Pinpoint the cell where the given text exists, returning its [x, y] midpoint coordinate. 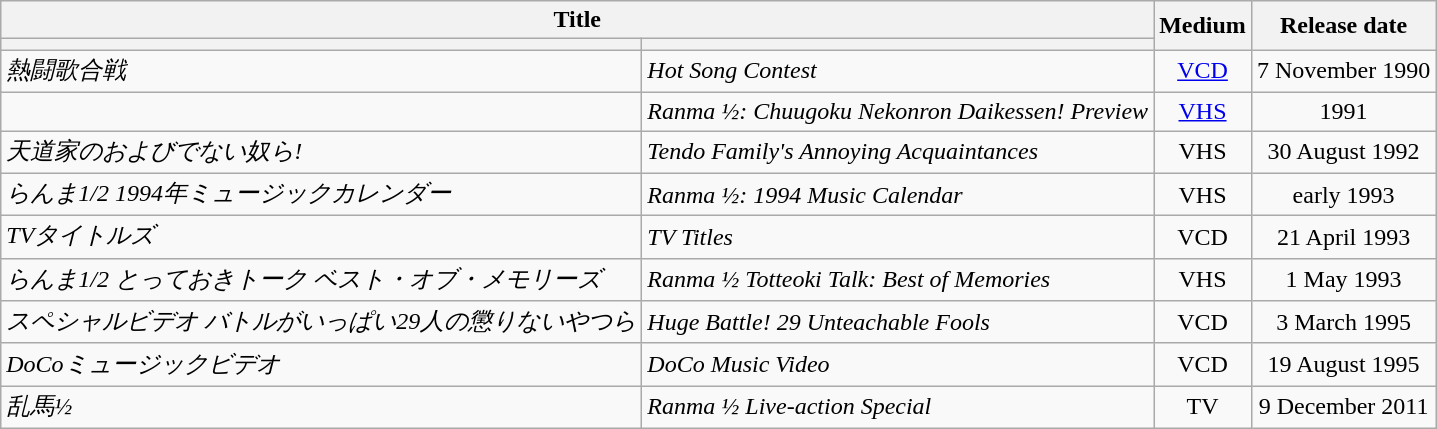
乱馬½ [322, 408]
TVタイトルズ [322, 238]
Title [578, 20]
Ranma ½ Totteoki Talk: Best of Memories [898, 280]
19 August 1995 [1343, 364]
30 August 1992 [1343, 152]
スペシャルビデオ バトルがいっぱい29人の懲りないやつら [322, 322]
21 April 1993 [1343, 238]
1991 [1343, 111]
TV Titles [898, 238]
early 1993 [1343, 194]
Medium [1203, 26]
9 December 2011 [1343, 408]
TV [1203, 408]
Release date [1343, 26]
1 May 1993 [1343, 280]
Ranma ½: 1994 Music Calendar [898, 194]
らんま1/2 1994年ミュージックカレンダー [322, 194]
天道家のおよびでない奴ら! [322, 152]
Tendo Family's Annoying Acquaintances [898, 152]
7 November 1990 [1343, 72]
Hot Song Contest [898, 72]
Ranma ½: Chuugoku Nekonron Daikessen! Preview [898, 111]
熱闘歌合戦 [322, 72]
DoCoミュージックビデオ [322, 364]
らんま1/2 とっておきトーク ベスト・オブ・メモリーズ [322, 280]
Ranma ½ Live-action Special [898, 408]
Huge Battle! 29 Unteachable Fools [898, 322]
3 March 1995 [1343, 322]
DoCo Music Video [898, 364]
